Output the (x, y) coordinate of the center of the cell containing the given text.  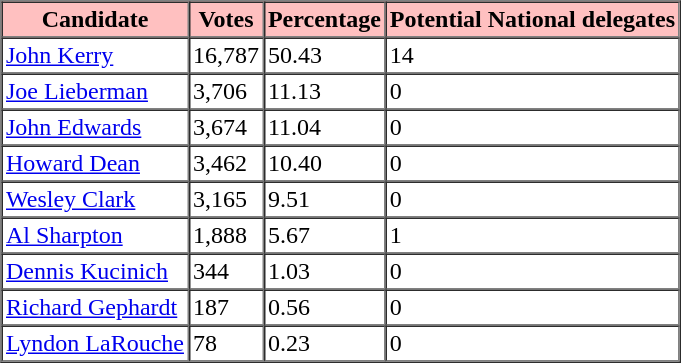
78 (226, 344)
11.13 (324, 92)
Lyndon LaRouche (96, 344)
187 (226, 308)
0.56 (324, 308)
3,462 (226, 164)
0.23 (324, 344)
Al Sharpton (96, 236)
Joe Lieberman (96, 92)
5.67 (324, 236)
3,674 (226, 128)
11.04 (324, 128)
Richard Gephardt (96, 308)
Candidate (96, 20)
3,706 (226, 92)
John Edwards (96, 128)
10.40 (324, 164)
1,888 (226, 236)
John Kerry (96, 56)
14 (532, 56)
Wesley Clark (96, 200)
Potential National delegates (532, 20)
9.51 (324, 200)
Howard Dean (96, 164)
Votes (226, 20)
344 (226, 272)
Dennis Kucinich (96, 272)
1.03 (324, 272)
3,165 (226, 200)
Percentage (324, 20)
1 (532, 236)
50.43 (324, 56)
16,787 (226, 56)
